Determine the (X, Y) coordinate at the center of the cell enclosing the given text.  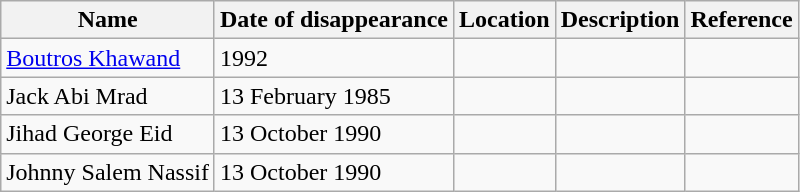
1992 (334, 58)
Boutros Khawand (108, 58)
Reference (742, 20)
Location (505, 20)
Johnny Salem Nassif (108, 172)
Name (108, 20)
Description (620, 20)
Jack Abi Mrad (108, 96)
13 February 1985 (334, 96)
Date of disappearance (334, 20)
Jihad George Eid (108, 134)
